For the text-containing cell, return its midpoint in (X, Y) coordinate format. 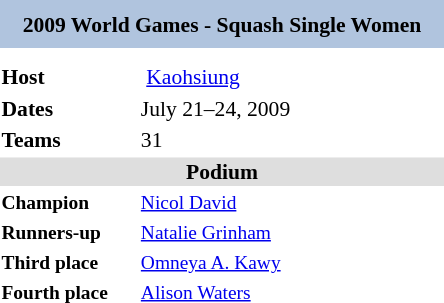
Omneya A. Kawy (292, 262)
2009 World Games - Squash Single Women (222, 24)
31 (292, 140)
Champion (68, 202)
Podium (222, 172)
Third place (68, 262)
July 21–24, 2009 (292, 108)
Host (68, 77)
Natalie Grinham (292, 232)
Teams (68, 140)
Runners-up (68, 232)
Nicol David (292, 202)
Dates (68, 108)
Kaohsiung (292, 77)
